Determine the [x, y] coordinate at the center of the cell enclosing the given text.  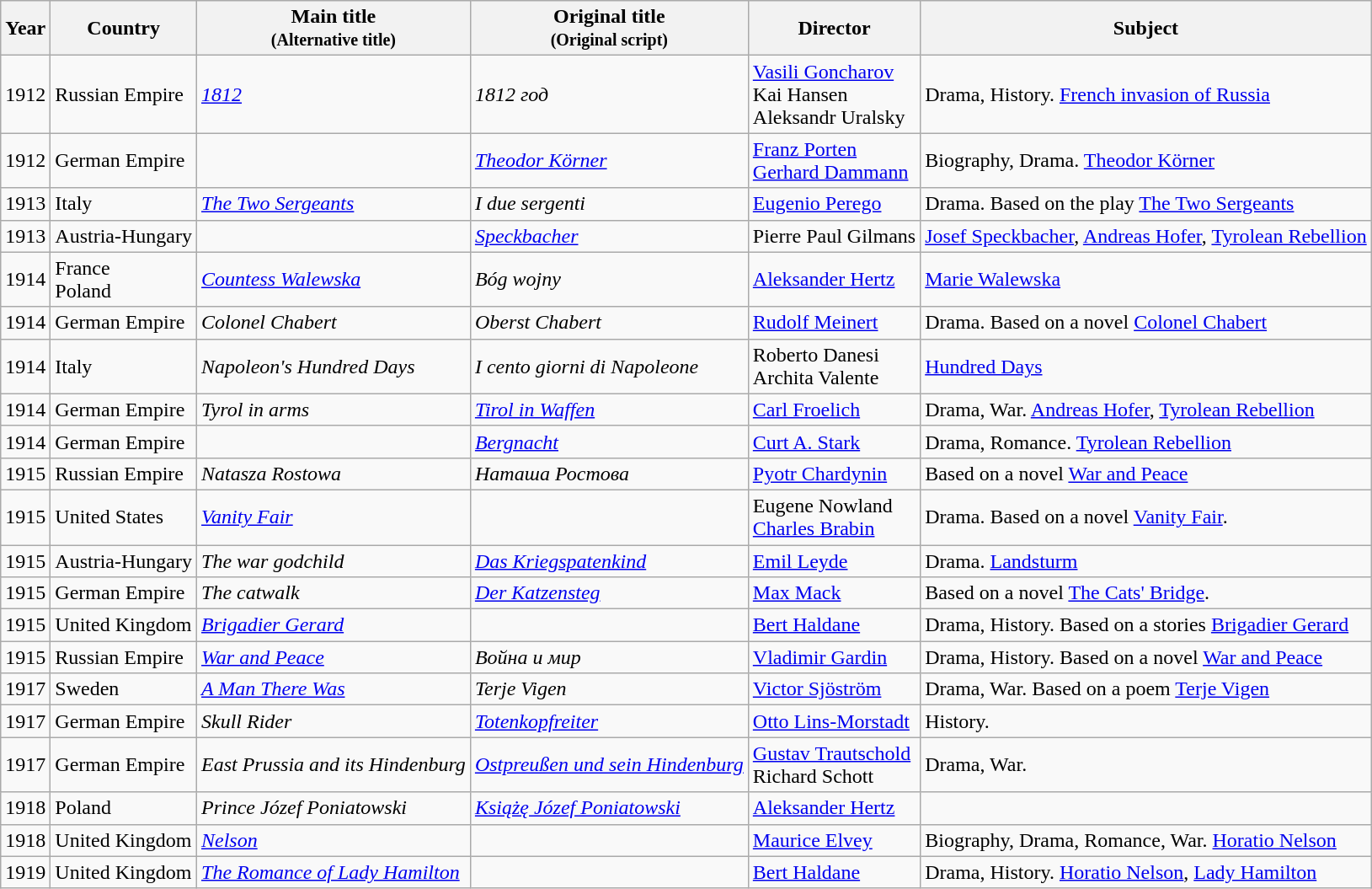
Otto Lins-Morstadt [834, 721]
Bóg wojny [609, 280]
Skull Rider [334, 721]
A Man There Was [334, 689]
Speckbacher [609, 236]
Theodor Körner [609, 160]
Roberto DanesiArchita Valente [834, 366]
Brigadier Gerard [334, 625]
1812 год [609, 94]
Based on a novel War and Peace [1146, 474]
Drama, History. Based on a stories Brigadier Gerard [1146, 625]
Biography, Drama, Romance, War. Horatio Nelson [1146, 840]
Curt A. Stark [834, 442]
Drama, History. French invasion of Russia [1146, 94]
Franz PortenGerhard Dammann [834, 160]
Drama, War. [1146, 765]
Pyotr Chardynin [834, 474]
Drama, History. Based on a novel War and Peace [1146, 657]
Original title(Original script) [609, 29]
Country [124, 29]
Based on a novel The Cats' Bridge. [1146, 593]
Year [25, 29]
1812 [334, 94]
Eugene NowlandCharles Brabin [834, 517]
Poland [124, 808]
Marie Walewska [1146, 280]
Colonel Chabert [334, 323]
Pierre Paul Gilmans [834, 236]
Drama, Romance. Tyrolean Rebellion [1146, 442]
Drama, History. Horatio Nelson, Lady Hamilton [1146, 872]
Oberst Chabert [609, 323]
Drama, War. Based on a poem Terje Vigen [1146, 689]
Nelson [334, 840]
Eugenio Perego [834, 204]
Der Katzensteg [609, 593]
Emil Leyde [834, 560]
Vanity Fair [334, 517]
Rudolf Meinert [834, 323]
The catwalk [334, 593]
Maurice Elvey [834, 840]
Gustav TrautscholdRichard Schott [834, 765]
Drama, War. Andreas Hofer, Tyrolean Rebellion [1146, 410]
Война и мир [609, 657]
Main title(Alternative title) [334, 29]
Vladimir Gardin [834, 657]
Das Kriegspatenkind [609, 560]
FrancePoland [124, 280]
Vasili GoncharovKai HansenAleksandr Uralsky [834, 94]
1919 [25, 872]
I due sergenti [609, 204]
Sweden [124, 689]
Natasza Rostowa [334, 474]
War and Peace [334, 657]
Drama. Based on the play The Two Sergeants [1146, 204]
I cento giorni di Napoleone [609, 366]
Tyrol in arms [334, 410]
East Prussia and its Hindenburg [334, 765]
Drama. Based on a novel Vanity Fair. [1146, 517]
Subject [1146, 29]
Hundred Days [1146, 366]
Director [834, 29]
Napoleon's Hundred Days [334, 366]
Tirol in Waffen [609, 410]
Наташа Ростова [609, 474]
History. [1146, 721]
Josef Speckbacher, Andreas Hofer, Tyrolean Rebellion [1146, 236]
Victor Sjöström [834, 689]
Terje Vigen [609, 689]
Drama. Based on a novel Colonel Chabert [1146, 323]
The Two Sergeants [334, 204]
Drama. Landsturm [1146, 560]
Totenkopfreiter [609, 721]
Bergnacht [609, 442]
Ostpreußen und sein Hindenburg [609, 765]
Książę Józef Poniatowski [609, 808]
Max Mack [834, 593]
United States [124, 517]
The war godchild [334, 560]
Countess Walewska [334, 280]
Carl Froelich [834, 410]
The Romance of Lady Hamilton [334, 872]
Prince Józef Poniatowski [334, 808]
Biography, Drama. Theodor Körner [1146, 160]
